Extract the [X, Y] coordinate from the center of the cell holding the provided text.  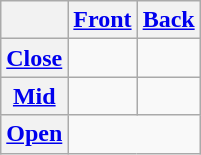
Back [168, 20]
Mid [34, 96]
Close [34, 58]
Front [102, 20]
Open [34, 134]
